Provide the [x, y] coordinate of the cell's center where the given text is located.  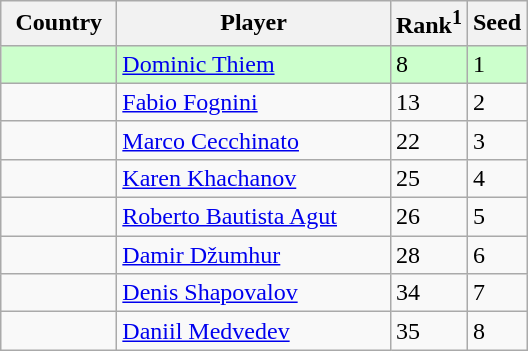
4 [496, 178]
2 [496, 102]
26 [428, 217]
Rank1 [428, 24]
1 [496, 64]
Damir Džumhur [254, 255]
Daniil Medvedev [254, 331]
5 [496, 217]
Karen Khachanov [254, 178]
34 [428, 293]
25 [428, 178]
Dominic Thiem [254, 64]
Roberto Bautista Agut [254, 217]
3 [496, 140]
Denis Shapovalov [254, 293]
6 [496, 255]
7 [496, 293]
Marco Cecchinato [254, 140]
35 [428, 331]
22 [428, 140]
Fabio Fognini [254, 102]
28 [428, 255]
Country [59, 24]
Player [254, 24]
13 [428, 102]
Seed [496, 24]
